Scan for the cell matching the given text and deliver its (X, Y) coordinate at center. 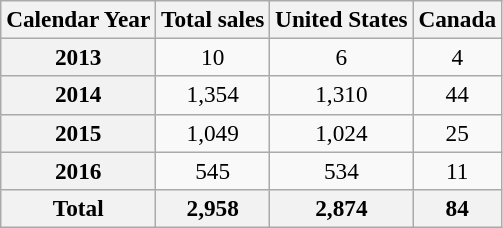
11 (457, 170)
Total sales (213, 19)
10 (213, 57)
84 (457, 208)
2015 (78, 133)
Canada (457, 19)
2013 (78, 57)
545 (213, 170)
1,354 (213, 95)
6 (342, 57)
4 (457, 57)
2,874 (342, 208)
25 (457, 133)
Total (78, 208)
2016 (78, 170)
1,049 (213, 133)
44 (457, 95)
Calendar Year (78, 19)
534 (342, 170)
2014 (78, 95)
1,310 (342, 95)
United States (342, 19)
1,024 (342, 133)
2,958 (213, 208)
